Output the [x, y] coordinate of the center of the cell containing the given text.  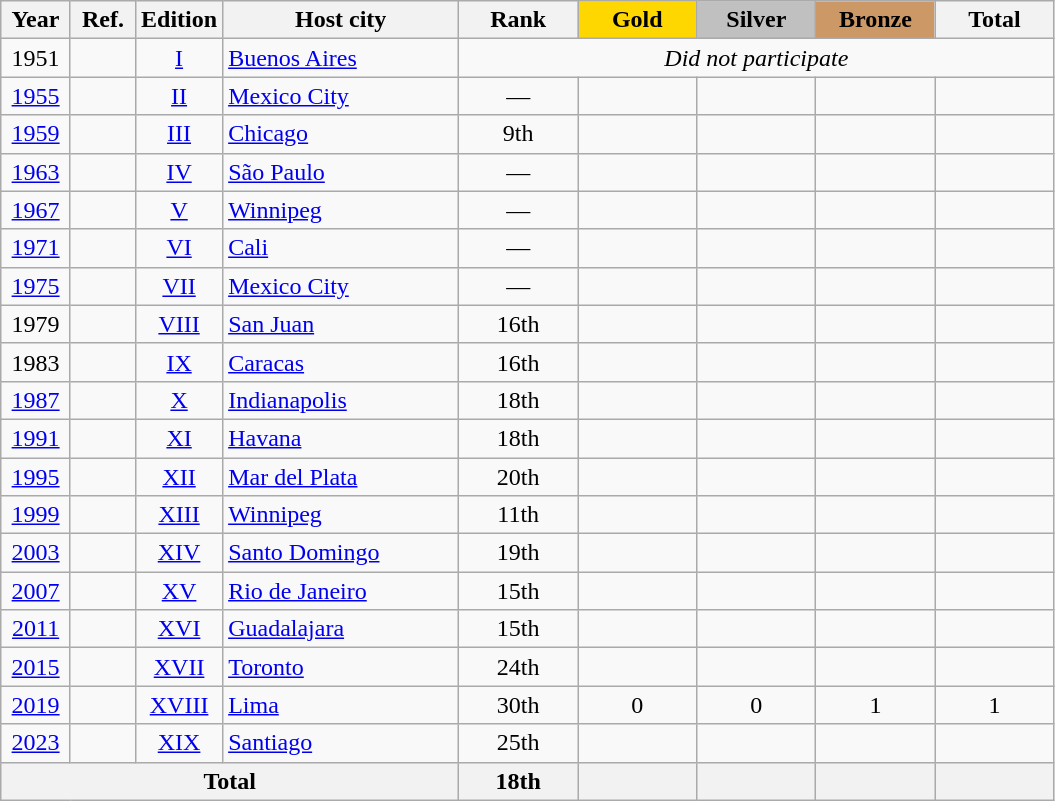
30th [518, 705]
Host city [341, 20]
Gold [638, 20]
XIII [180, 515]
2023 [36, 743]
Guadalajara [341, 629]
XIV [180, 553]
Caracas [341, 362]
1955 [36, 96]
1983 [36, 362]
XII [180, 477]
IV [180, 172]
Ref. [102, 20]
V [180, 210]
1963 [36, 172]
VIII [180, 324]
XVIII [180, 705]
Chicago [341, 134]
Santiago [341, 743]
X [180, 400]
1975 [36, 286]
IX [180, 362]
III [180, 134]
XIX [180, 743]
1999 [36, 515]
San Juan [341, 324]
I [180, 58]
XV [180, 591]
São Paulo [341, 172]
Bronze [876, 20]
2003 [36, 553]
Did not participate [756, 58]
Silver [756, 20]
1979 [36, 324]
Indianapolis [341, 400]
Edition [180, 20]
VI [180, 248]
2011 [36, 629]
1991 [36, 438]
XVII [180, 667]
1967 [36, 210]
VII [180, 286]
9th [518, 134]
1959 [36, 134]
Rank [518, 20]
Rio de Janeiro [341, 591]
Year [36, 20]
1971 [36, 248]
Cali [341, 248]
XI [180, 438]
Lima [341, 705]
Toronto [341, 667]
2019 [36, 705]
1987 [36, 400]
1995 [36, 477]
Havana [341, 438]
2015 [36, 667]
II [180, 96]
Mar del Plata [341, 477]
Buenos Aires [341, 58]
19th [518, 553]
Santo Domingo [341, 553]
1951 [36, 58]
11th [518, 515]
2007 [36, 591]
XVI [180, 629]
20th [518, 477]
24th [518, 667]
25th [518, 743]
